Determine the (X, Y) coordinate at the center of the cell enclosing the given text.  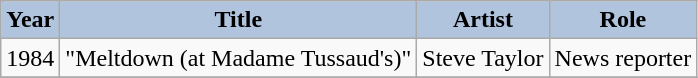
Steve Taylor (483, 58)
1984 (30, 58)
"Meltdown (at Madame Tussaud's)" (238, 58)
Artist (483, 20)
Title (238, 20)
News reporter (623, 58)
Role (623, 20)
Year (30, 20)
